Detect which cell encompasses the target text, then output its [X, Y] center coordinate. 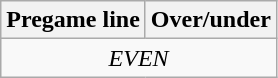
Pregame line [74, 20]
EVEN [139, 58]
Over/under [210, 20]
